Return the [x, y] coordinate for the center point of the cell that contains the specified text.  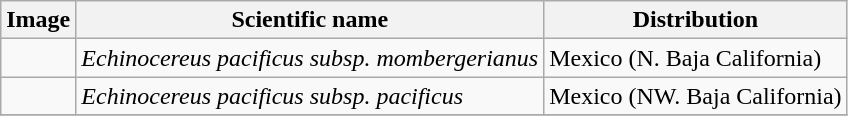
Echinocereus pacificus subsp. mombergerianus [310, 58]
Mexico (N. Baja California) [696, 58]
Image [38, 20]
Mexico (NW. Baja California) [696, 96]
Distribution [696, 20]
Echinocereus pacificus subsp. pacificus [310, 96]
Scientific name [310, 20]
